For the text-containing cell, return its midpoint in (X, Y) coordinate format. 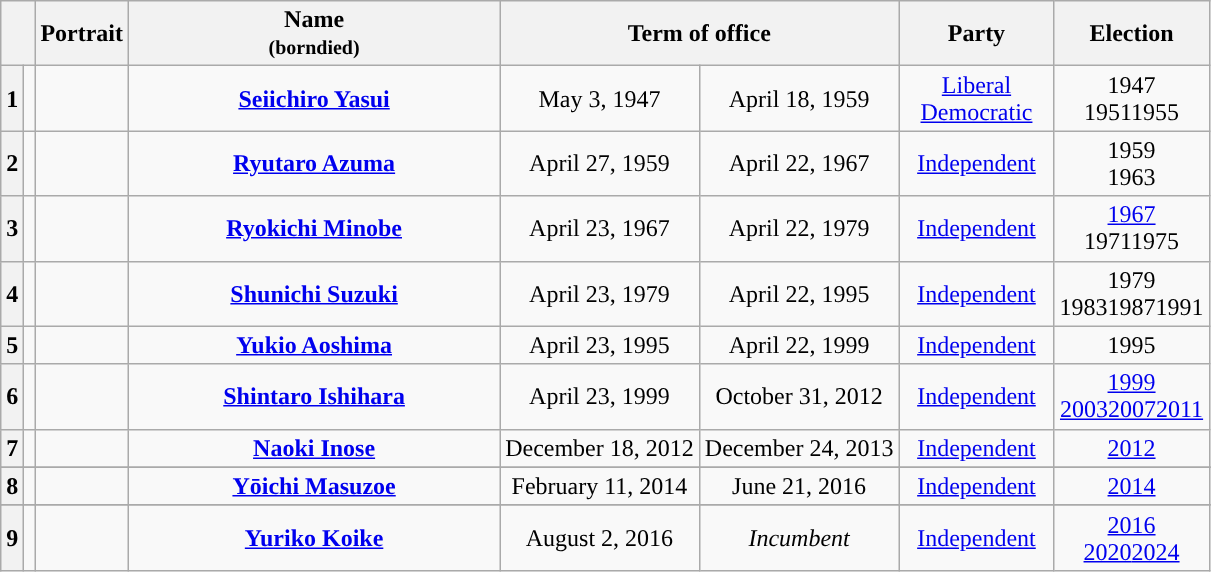
7 (12, 448)
October 31, 2012 (799, 396)
Naoki Inose (314, 448)
February 11, 2014 (600, 486)
Yukio Aoshima (314, 345)
April 22, 1967 (799, 164)
5 (12, 345)
8 (12, 486)
April 22, 1999 (799, 345)
2 (12, 164)
196719711975 (1132, 228)
April 23, 1967 (600, 228)
Name(borndied) (314, 34)
Liberal Democratic (976, 98)
2014 (1132, 486)
April 22, 1995 (799, 294)
Ryokichi Minobe (314, 228)
August 2, 2016 (600, 538)
194719511955 (1132, 98)
May 3, 1947 (600, 98)
6 (12, 396)
2012 (1132, 448)
April 23, 1999 (600, 396)
December 24, 2013 (799, 448)
April 22, 1979 (799, 228)
June 21, 2016 (799, 486)
Shunichi Suzuki (314, 294)
19591963 (1132, 164)
Seiichiro Yasui (314, 98)
1999200320072011 (1132, 396)
Ryutaro Azuma (314, 164)
April 23, 1979 (600, 294)
Yōichi Masuzoe (314, 486)
Shintaro Ishihara (314, 396)
Term of office (700, 34)
April 23, 1995 (600, 345)
Incumbent (799, 538)
Election (1132, 34)
Party (976, 34)
1 (12, 98)
April 18, 1959 (799, 98)
1995 (1132, 345)
April 27, 1959 (600, 164)
9 (12, 538)
3 (12, 228)
1979198319871991 (1132, 294)
Yuriko Koike (314, 538)
4 (12, 294)
201620202024 (1132, 538)
December 18, 2012 (600, 448)
Portrait (82, 34)
